Pinpoint the cell where the given text exists, returning its [x, y] midpoint coordinate. 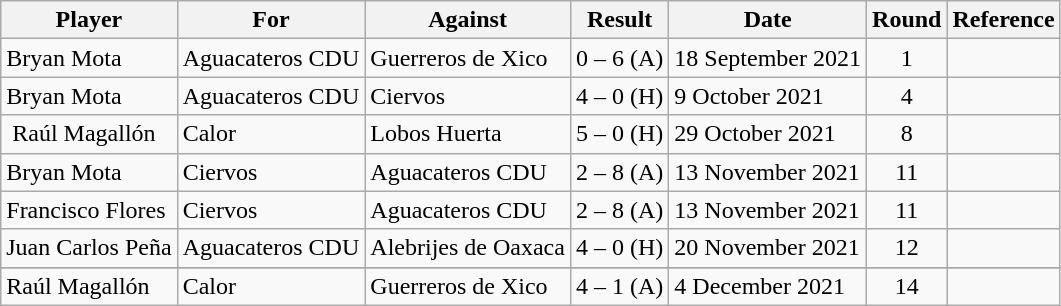
14 [907, 286]
Against [468, 20]
9 October 2021 [768, 96]
Alebrijes de Oaxaca [468, 248]
Francisco Flores [89, 210]
4 December 2021 [768, 286]
20 November 2021 [768, 248]
5 – 0 (H) [619, 134]
Date [768, 20]
0 – 6 (A) [619, 58]
Juan Carlos Peña [89, 248]
Lobos Huerta [468, 134]
1 [907, 58]
4 [907, 96]
12 [907, 248]
Round [907, 20]
Result [619, 20]
8 [907, 134]
For [271, 20]
29 October 2021 [768, 134]
18 September 2021 [768, 58]
Player [89, 20]
4 – 1 (A) [619, 286]
Reference [1004, 20]
